Capture the cell that displays the provided text and extract its [x, y] central coordinate. 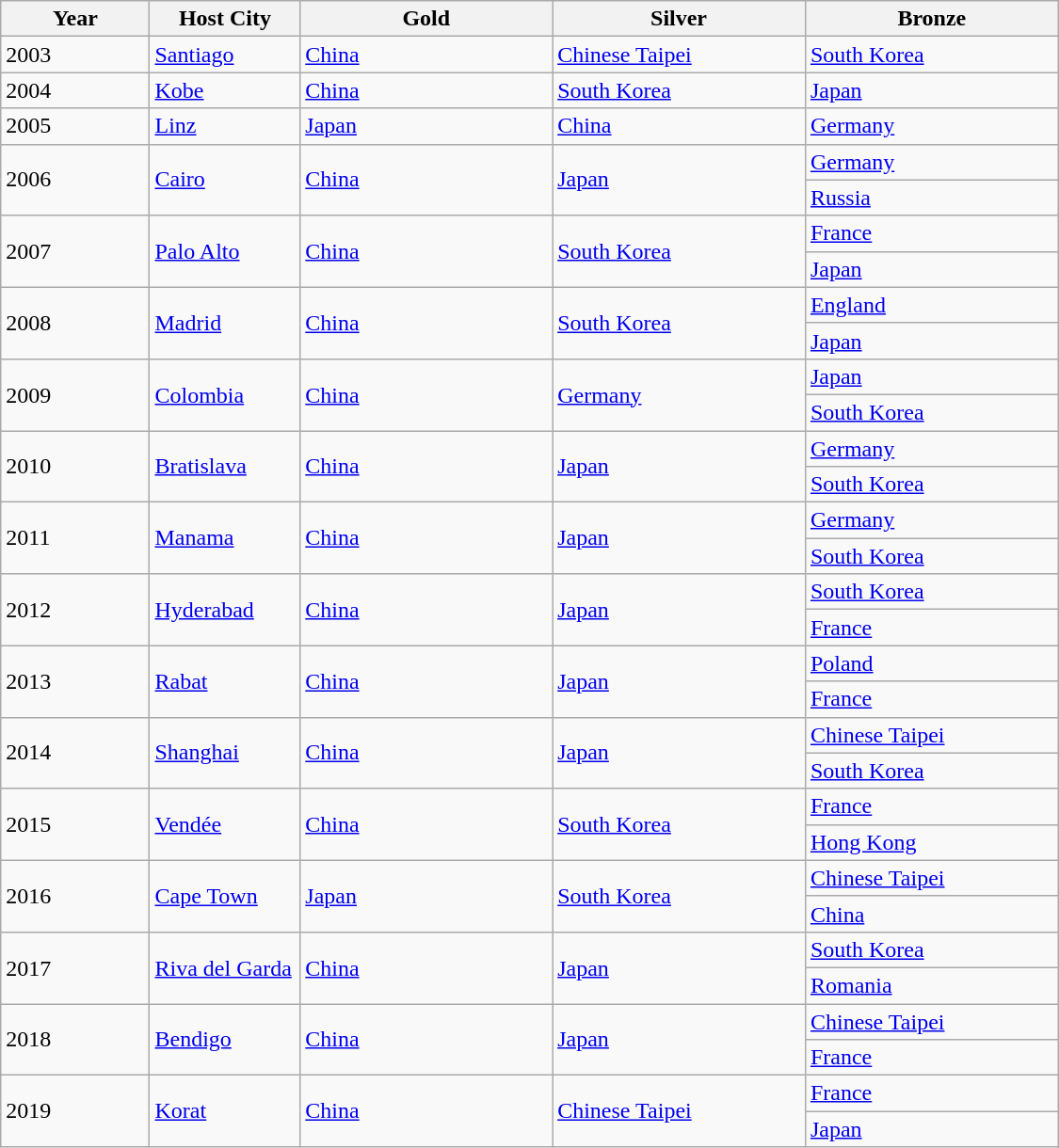
2012 [75, 610]
2006 [75, 180]
Madrid [225, 323]
2005 [75, 126]
Russia [932, 198]
2004 [75, 90]
2003 [75, 55]
Bronze [932, 19]
England [932, 305]
Colombia [225, 394]
Year [75, 19]
Romania [932, 985]
Kobe [225, 90]
2009 [75, 394]
Vendée [225, 824]
2007 [75, 251]
Cape Town [225, 896]
2013 [75, 681]
Host City [225, 19]
Palo Alto [225, 251]
Cairo [225, 180]
Linz [225, 126]
Bratislava [225, 467]
2010 [75, 467]
Shanghai [225, 753]
Korat [225, 1111]
Silver [680, 19]
Hyderabad [225, 610]
2011 [75, 538]
Gold [426, 19]
2018 [75, 1039]
Manama [225, 538]
2015 [75, 824]
Santiago [225, 55]
Riva del Garda [225, 967]
2019 [75, 1111]
2016 [75, 896]
Rabat [225, 681]
2008 [75, 323]
Hong Kong [932, 842]
Bendigo [225, 1039]
Poland [932, 663]
2017 [75, 967]
2014 [75, 753]
